Locate the cell with the specified text and output its [X, Y] center coordinate. 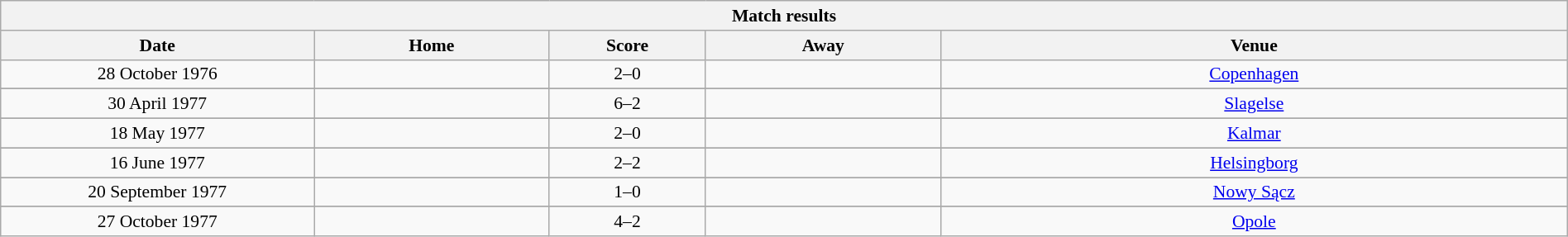
27 October 1977 [157, 222]
30 April 1977 [157, 104]
Copenhagen [1254, 74]
4–2 [627, 222]
Match results [784, 16]
6–2 [627, 104]
Score [627, 45]
Slagelse [1254, 104]
Away [823, 45]
Opole [1254, 222]
2–2 [627, 163]
Home [432, 45]
Kalmar [1254, 134]
18 May 1977 [157, 134]
1–0 [627, 192]
16 June 1977 [157, 163]
20 September 1977 [157, 192]
Nowy Sącz [1254, 192]
Venue [1254, 45]
Date [157, 45]
Helsingborg [1254, 163]
28 October 1976 [157, 74]
